Find where the given text appears and provide that cell's center as [X, Y] coordinate. 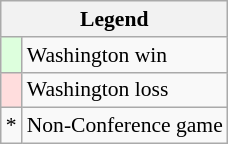
Non-Conference game [125, 126]
* [12, 126]
Washington win [125, 55]
Washington loss [125, 90]
Legend [114, 19]
